Identify which cell holds the provided text, then report its (X, Y) central coordinate. 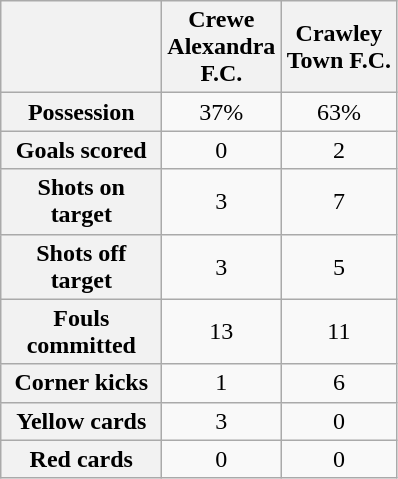
37% (222, 112)
2 (339, 150)
Crewe Alexandra F.C. (222, 47)
7 (339, 202)
13 (222, 332)
Shots on target (82, 202)
Corner kicks (82, 383)
Possession (82, 112)
Red cards (82, 459)
6 (339, 383)
Yellow cards (82, 421)
Shots off target (82, 266)
5 (339, 266)
Crawley Town F.C. (339, 47)
1 (222, 383)
63% (339, 112)
Goals scored (82, 150)
Fouls committed (82, 332)
11 (339, 332)
